Scan for the cell matching the given text and deliver its [x, y] coordinate at center. 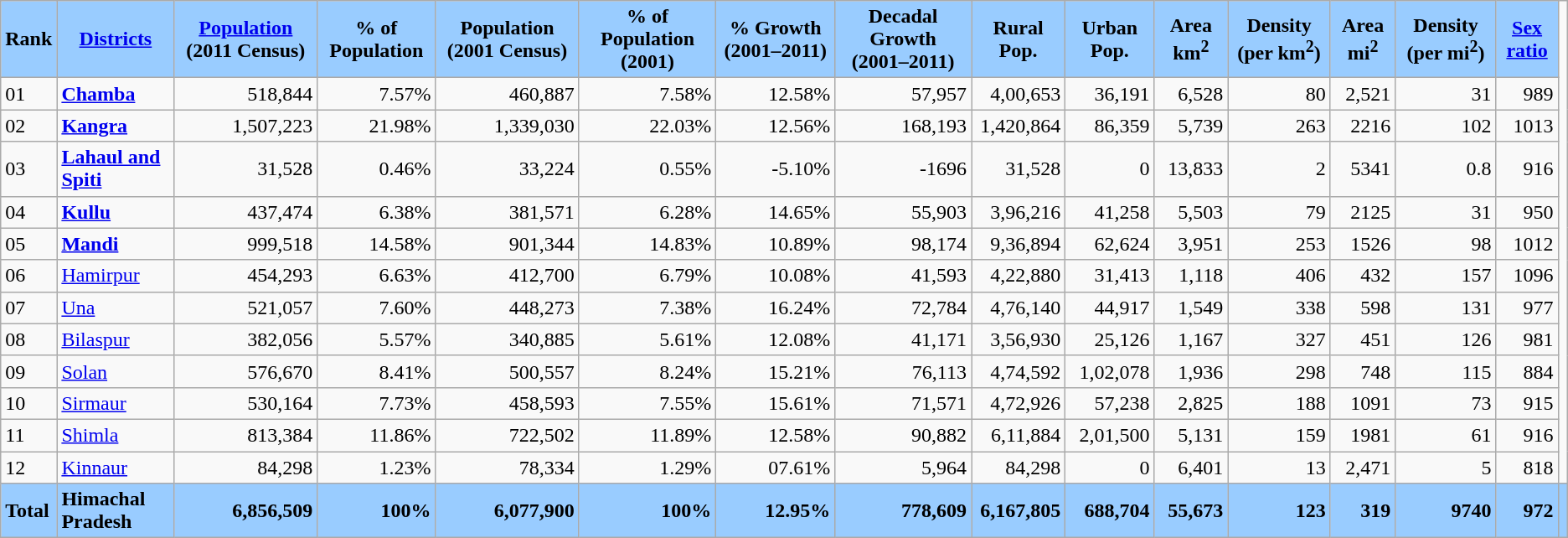
382,056 [246, 339]
3,96,216 [1019, 212]
57,957 [903, 94]
340,885 [508, 339]
327 [1279, 339]
2,521 [1363, 94]
576,670 [246, 371]
Area km2 [1191, 39]
381,571 [508, 212]
Una [116, 308]
-5.10% [776, 169]
13,833 [1191, 169]
05 [28, 244]
6,528 [1191, 94]
12.08% [776, 339]
188 [1279, 403]
98,174 [903, 244]
11.86% [377, 435]
1096 [1527, 276]
1.23% [377, 467]
126 [1446, 339]
15.21% [776, 371]
778,609 [903, 511]
55,673 [1191, 511]
5341 [1363, 169]
5,131 [1191, 435]
437,474 [246, 212]
4,76,140 [1019, 308]
813,384 [246, 435]
981 [1527, 339]
7.38% [647, 308]
Himachal Pradesh [116, 511]
Kinnaur [116, 467]
2,825 [1191, 403]
Chamba [116, 94]
4,22,880 [1019, 276]
Density (per mi2) [1446, 39]
406 [1279, 276]
Bilaspur [116, 339]
5,739 [1191, 126]
1,02,078 [1110, 371]
999,518 [246, 244]
598 [1363, 308]
530,164 [246, 403]
131 [1446, 308]
Density (per km2) [1279, 39]
6,11,884 [1019, 435]
6.38% [377, 212]
% of Population [377, 39]
2125 [1363, 212]
10.89% [776, 244]
14.58% [377, 244]
71,571 [903, 403]
22.03% [647, 126]
688,704 [1110, 511]
521,057 [246, 308]
500,557 [508, 371]
8.24% [647, 371]
41,171 [903, 339]
12.95% [776, 511]
41,593 [903, 276]
2 [1279, 169]
Rank [28, 39]
72,784 [903, 308]
102 [1446, 126]
722,502 [508, 435]
451 [1363, 339]
Urban Pop. [1110, 39]
Solan [116, 371]
748 [1363, 371]
884 [1527, 371]
07 [28, 308]
73 [1446, 403]
1,936 [1191, 371]
Population (2011 Census) [246, 39]
1,118 [1191, 276]
159 [1279, 435]
Sirmaur [116, 403]
55,903 [903, 212]
2,01,500 [1110, 435]
7.58% [647, 94]
5.61% [647, 339]
8.41% [377, 371]
4,74,592 [1019, 371]
448,273 [508, 308]
2216 [1363, 126]
7.73% [377, 403]
25,126 [1110, 339]
03 [28, 169]
13 [1279, 467]
157 [1446, 276]
14.65% [776, 212]
7.60% [377, 308]
9,36,894 [1019, 244]
915 [1527, 403]
7.57% [377, 94]
6.28% [647, 212]
3,56,930 [1019, 339]
319 [1363, 511]
06 [28, 276]
115 [1446, 371]
9740 [1446, 511]
168,193 [903, 126]
01 [28, 94]
6,856,509 [246, 511]
41,258 [1110, 212]
Kullu [116, 212]
7.55% [647, 403]
4,72,926 [1019, 403]
6.79% [647, 276]
263 [1279, 126]
6,167,805 [1019, 511]
5,503 [1191, 212]
11 [28, 435]
62,624 [1110, 244]
1013 [1527, 126]
Total [28, 511]
5,964 [903, 467]
21.98% [377, 126]
1,507,223 [246, 126]
6,401 [1191, 467]
09 [28, 371]
1.29% [647, 467]
90,882 [903, 435]
12.56% [776, 126]
123 [1279, 511]
78,334 [508, 467]
Area mi2 [1363, 39]
07.61% [776, 467]
5.57% [377, 339]
412,700 [508, 276]
2,471 [1363, 467]
253 [1279, 244]
80 [1279, 94]
36,191 [1110, 94]
1,420,864 [1019, 126]
950 [1527, 212]
Lahaul and Spiti [116, 169]
901,344 [508, 244]
298 [1279, 371]
1981 [1363, 435]
10 [28, 403]
6.63% [377, 276]
-1696 [903, 169]
31,413 [1110, 276]
61 [1446, 435]
44,917 [1110, 308]
Decadal Growth (2001–2011) [903, 39]
% Growth (2001–2011) [776, 39]
432 [1363, 276]
977 [1527, 308]
86,359 [1110, 126]
12 [28, 467]
1,549 [1191, 308]
Sex ratio [1527, 39]
0.55% [647, 169]
Hamirpur [116, 276]
Rural Pop. [1019, 39]
33,224 [508, 169]
15.61% [776, 403]
972 [1527, 511]
79 [1279, 212]
08 [28, 339]
% of Population (2001) [647, 39]
5 [1446, 467]
3,951 [1191, 244]
1012 [1527, 244]
04 [28, 212]
0.8 [1446, 169]
Kangra [116, 126]
57,238 [1110, 403]
14.83% [647, 244]
458,593 [508, 403]
Mandi [116, 244]
0.46% [377, 169]
989 [1527, 94]
76,113 [903, 371]
Population (2001 Census) [508, 39]
454,293 [246, 276]
6,077,900 [508, 511]
02 [28, 126]
338 [1279, 308]
1,167 [1191, 339]
4,00,653 [1019, 94]
818 [1527, 467]
1,339,030 [508, 126]
Districts [116, 39]
518,844 [246, 94]
98 [1446, 244]
460,887 [508, 94]
1091 [1363, 403]
Shimla [116, 435]
16.24% [776, 308]
1526 [1363, 244]
11.89% [647, 435]
10.08% [776, 276]
